Scan for the cell matching the given text and deliver its [X, Y] coordinate at center. 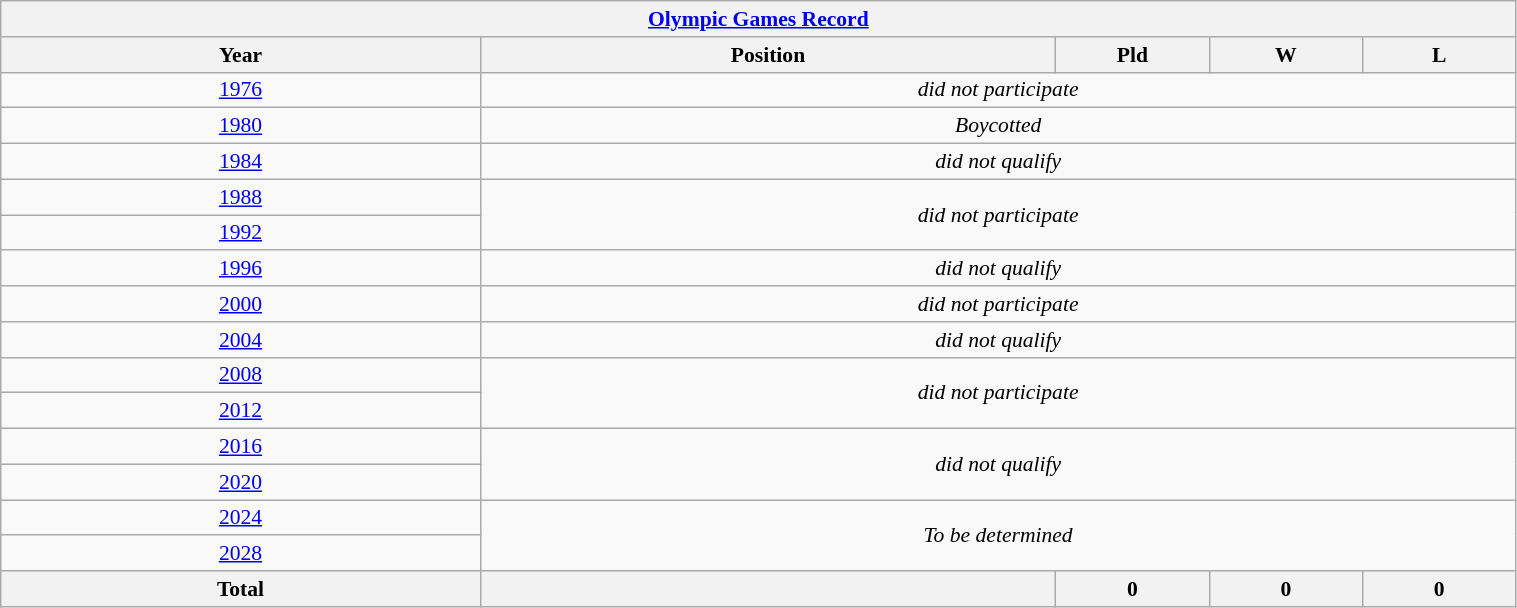
2020 [241, 482]
Total [241, 589]
Position [768, 55]
W [1286, 55]
1980 [241, 126]
2016 [241, 447]
Boycotted [998, 126]
1988 [241, 197]
2028 [241, 554]
2012 [241, 411]
2024 [241, 518]
2000 [241, 304]
1996 [241, 269]
2004 [241, 340]
To be determined [998, 536]
Pld [1132, 55]
Year [241, 55]
L [1440, 55]
1992 [241, 233]
Olympic Games Record [758, 19]
1984 [241, 162]
2008 [241, 375]
1976 [241, 90]
